Determine the (x, y) coordinate at the center of the cell enclosing the given text.  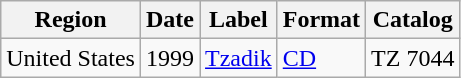
Date (170, 20)
TZ 7044 (413, 58)
Tzadik (239, 58)
United States (71, 58)
Region (71, 20)
Label (239, 20)
CD (321, 58)
Catalog (413, 20)
1999 (170, 58)
Format (321, 20)
